Identify which cell holds the provided text, then report its (x, y) central coordinate. 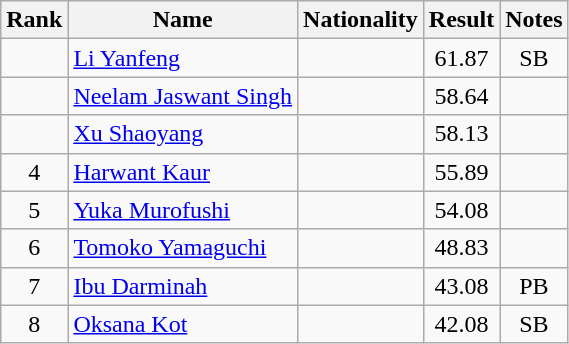
Tomoko Yamaguchi (183, 248)
Oksana Kot (183, 324)
5 (34, 210)
8 (34, 324)
55.89 (461, 172)
58.13 (461, 134)
Rank (34, 20)
Xu Shaoyang (183, 134)
7 (34, 286)
PB (534, 286)
Nationality (361, 20)
Neelam Jaswant Singh (183, 96)
48.83 (461, 248)
Notes (534, 20)
43.08 (461, 286)
Yuka Murofushi (183, 210)
Name (183, 20)
4 (34, 172)
Ibu Darminah (183, 286)
6 (34, 248)
Li Yanfeng (183, 58)
Result (461, 20)
Harwant Kaur (183, 172)
58.64 (461, 96)
54.08 (461, 210)
42.08 (461, 324)
61.87 (461, 58)
